Provide the (X, Y) coordinate of the cell's center where the given text is located.  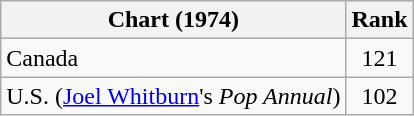
Chart (1974) (174, 20)
121 (380, 58)
U.S. (Joel Whitburn's Pop Annual) (174, 96)
Rank (380, 20)
Canada (174, 58)
102 (380, 96)
